Pinpoint the cell where the given text exists, returning its (x, y) midpoint coordinate. 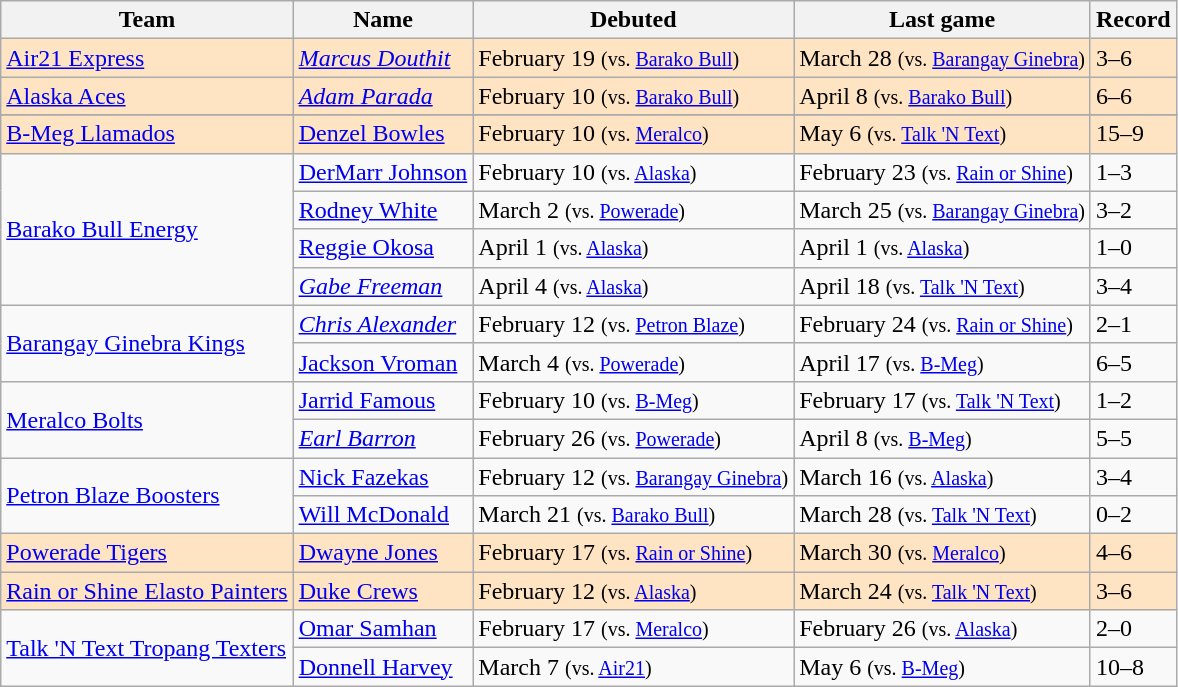
Rain or Shine Elasto Painters (147, 591)
February 26 (vs. Powerade) (634, 438)
February 12 (vs. Barangay Ginebra) (634, 477)
Denzel Bowles (383, 134)
March 16 (vs. Alaska) (942, 477)
B-Meg Llamados (147, 134)
3–2 (1133, 210)
2–1 (1133, 324)
May 6 (vs. B-Meg) (942, 667)
DerMarr Johnson (383, 172)
April 8 (vs. B-Meg) (942, 438)
March 28 (vs. Barangay Ginebra) (942, 58)
Omar Samhan (383, 629)
March 21 (vs. Barako Bull) (634, 515)
February 23 (vs. Rain or Shine) (942, 172)
February 26 (vs. Alaska) (942, 629)
February 24 (vs. Rain or Shine) (942, 324)
April 18 (vs. Talk 'N Text) (942, 286)
Meralco Bolts (147, 419)
2–0 (1133, 629)
March 7 (vs. Air21) (634, 667)
Jarrid Famous (383, 400)
15–9 (1133, 134)
Gabe Freeman (383, 286)
Chris Alexander (383, 324)
Alaska Aces (147, 96)
March 28 (vs. Talk 'N Text) (942, 515)
April 8 (vs. Barako Bull) (942, 96)
May 6 (vs. Talk 'N Text) (942, 134)
February 17 (vs. Talk 'N Text) (942, 400)
Petron Blaze Boosters (147, 496)
March 25 (vs. Barangay Ginebra) (942, 210)
March 2 (vs. Powerade) (634, 210)
Last game (942, 20)
Name (383, 20)
March 30 (vs. Meralco) (942, 553)
Duke Crews (383, 591)
0–2 (1133, 515)
February 12 (vs. Petron Blaze) (634, 324)
Marcus Douthit (383, 58)
1–2 (1133, 400)
Jackson Vroman (383, 362)
Reggie Okosa (383, 248)
Barako Bull Energy (147, 229)
February 10 (vs. Alaska) (634, 172)
Air21 Express (147, 58)
Barangay Ginebra Kings (147, 343)
Talk 'N Text Tropang Texters (147, 648)
1–0 (1133, 248)
February 10 (vs. Barako Bull) (634, 96)
Nick Fazekas (383, 477)
February 19 (vs. Barako Bull) (634, 58)
April 17 (vs. B-Meg) (942, 362)
Rodney White (383, 210)
6–6 (1133, 96)
Team (147, 20)
10–8 (1133, 667)
March 24 (vs. Talk 'N Text) (942, 591)
Record (1133, 20)
5–5 (1133, 438)
4–6 (1133, 553)
Will McDonald (383, 515)
Adam Parada (383, 96)
Debuted (634, 20)
March 4 (vs. Powerade) (634, 362)
February 12 (vs. Alaska) (634, 591)
February 17 (vs. Meralco) (634, 629)
April 4 (vs. Alaska) (634, 286)
1–3 (1133, 172)
Dwayne Jones (383, 553)
February 10 (vs. B-Meg) (634, 400)
6–5 (1133, 362)
Donnell Harvey (383, 667)
February 10 (vs. Meralco) (634, 134)
Powerade Tigers (147, 553)
February 17 (vs. Rain or Shine) (634, 553)
Earl Barron (383, 438)
